Output the [x, y] coordinate of the center of the cell containing the given text.  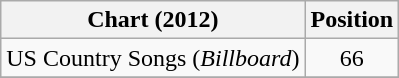
US Country Songs (Billboard) [153, 58]
66 [352, 58]
Position [352, 20]
Chart (2012) [153, 20]
